Detect which cell encompasses the target text, then output its (X, Y) center coordinate. 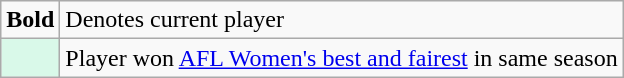
Bold (30, 20)
Player won AFL Women's best and fairest in same season (342, 58)
Denotes current player (342, 20)
